Return the (X, Y) coordinate for the center point of the cell that contains the specified text.  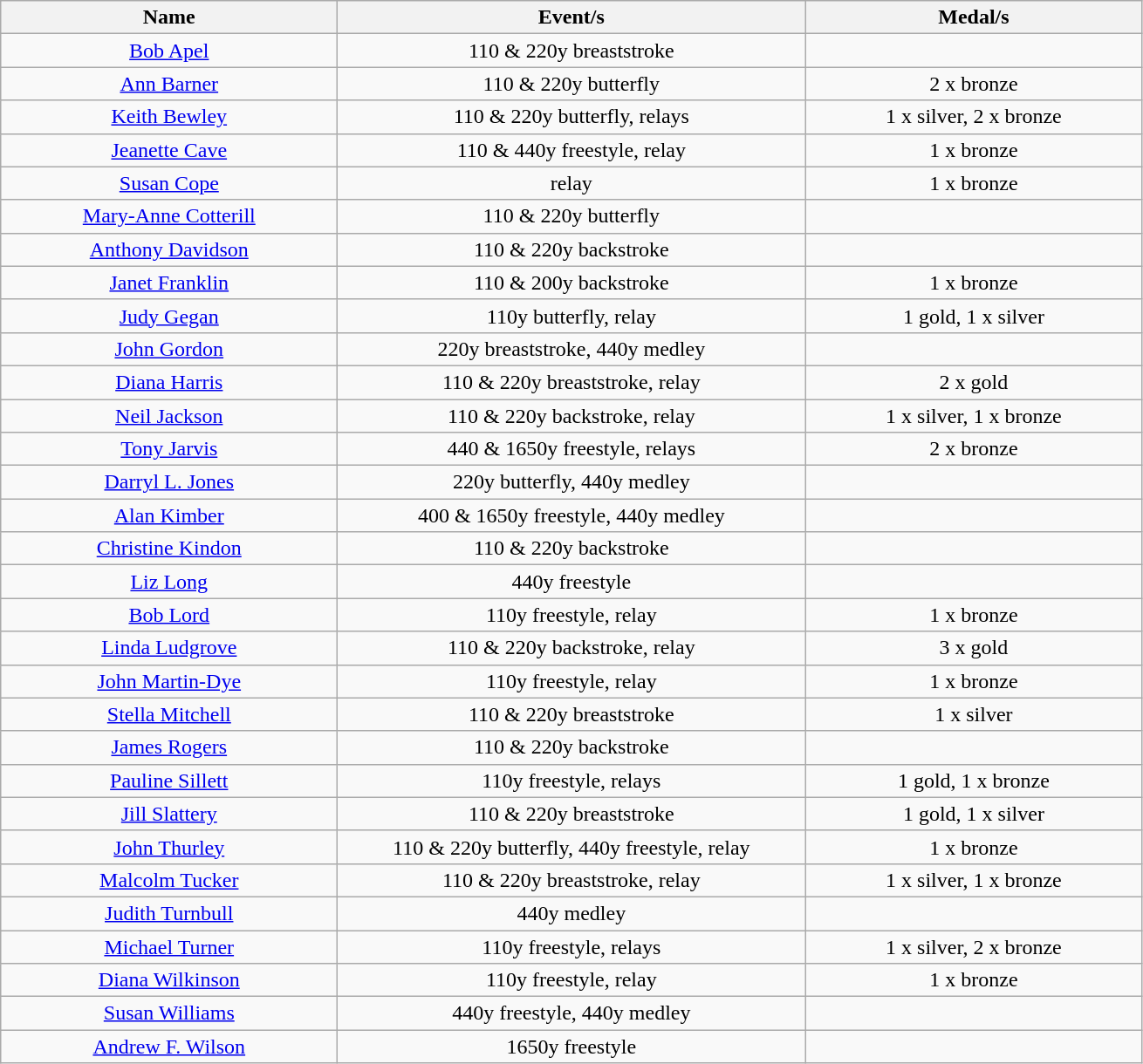
Bob Apel (169, 51)
Mary-Anne Cotterill (169, 216)
Andrew F. Wilson (169, 1047)
400 & 1650y freestyle, 440y medley (571, 515)
Stella Mitchell (169, 714)
Susan Cope (169, 183)
440y freestyle (571, 582)
1 x silver (974, 714)
Keith Bewley (169, 117)
440y medley (571, 913)
Jill Slattery (169, 814)
John Gordon (169, 349)
Tony Jarvis (169, 449)
Linda Ludgrove (169, 648)
440y freestyle, 440y medley (571, 1013)
110 & 220y butterfly, relays (571, 117)
Judy Gegan (169, 316)
Jeanette Cave (169, 150)
Name (169, 17)
220y butterfly, 440y medley (571, 482)
Anthony Davidson (169, 249)
John Thurley (169, 847)
110 & 200y backstroke (571, 283)
Janet Franklin (169, 283)
Susan Williams (169, 1013)
Alan Kimber (169, 515)
2 x gold (974, 382)
James Rogers (169, 747)
Darryl L. Jones (169, 482)
Liz Long (169, 582)
Pauline Sillett (169, 781)
Michael Turner (169, 946)
110 & 220y butterfly, 440y freestyle, relay (571, 847)
John Martin-Dye (169, 681)
3 x gold (974, 648)
220y breaststroke, 440y medley (571, 349)
110 & 440y freestyle, relay (571, 150)
Malcolm Tucker (169, 880)
Event/s (571, 17)
Judith Turnbull (169, 913)
Ann Barner (169, 84)
1 gold, 1 x bronze (974, 781)
Christine Kindon (169, 549)
110y butterfly, relay (571, 316)
Diana Harris (169, 382)
1650y freestyle (571, 1047)
relay (571, 183)
Bob Lord (169, 615)
440 & 1650y freestyle, relays (571, 449)
Medal/s (974, 17)
Diana Wilkinson (169, 980)
Neil Jackson (169, 416)
